Search for the cell housing the specified text and yield its [x, y] center coordinate. 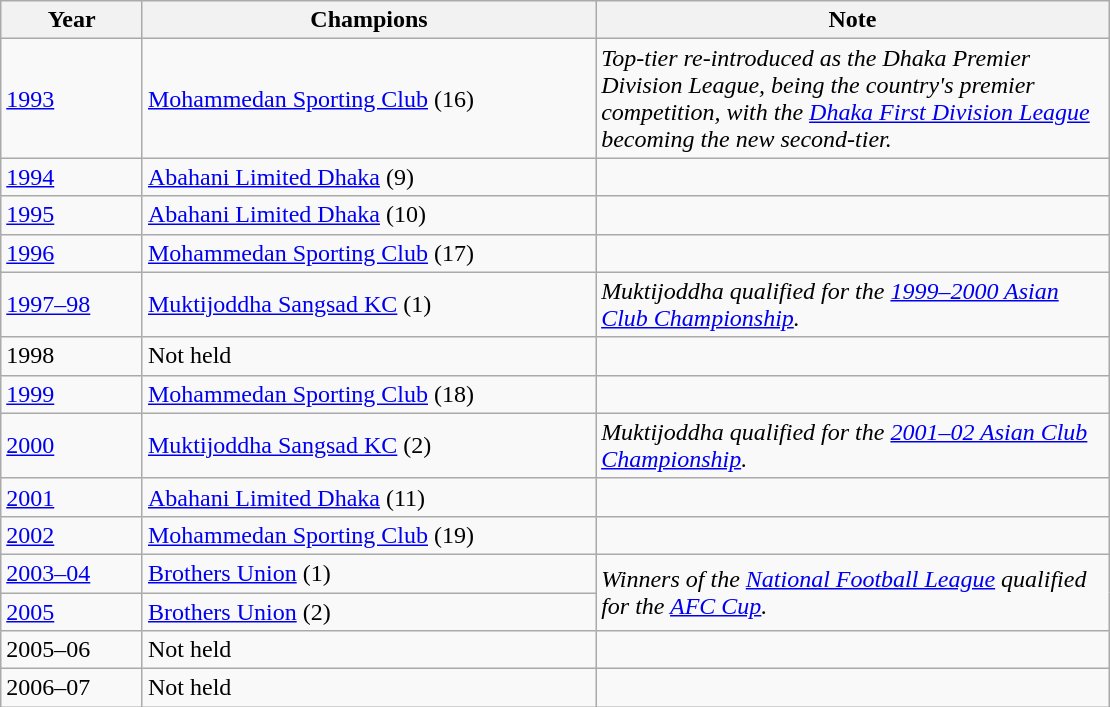
Abahani Limited Dhaka (9) [368, 177]
Mohammedan Sporting Club (18) [368, 394]
1995 [72, 215]
1999 [72, 394]
2001 [72, 497]
Muktijoddha qualified for the 2001–02 Asian Club Championship. [853, 446]
2003–04 [72, 573]
Muktijoddha Sangsad KC (1) [368, 304]
Muktijoddha qualified for the 1999–2000 Asian Club Championship. [853, 304]
2000 [72, 446]
2005–06 [72, 650]
1998 [72, 356]
Muktijoddha Sangsad KC (2) [368, 446]
Brothers Union (2) [368, 611]
Mohammedan Sporting Club (16) [368, 98]
2002 [72, 535]
1994 [72, 177]
Year [72, 20]
1993 [72, 98]
Abahani Limited Dhaka (10) [368, 215]
Abahani Limited Dhaka (11) [368, 497]
1997–98 [72, 304]
1996 [72, 253]
Mohammedan Sporting Club (19) [368, 535]
Brothers Union (1) [368, 573]
2005 [72, 611]
Winners of the National Football League qualified for the AFC Cup. [853, 592]
Note [853, 20]
2006–07 [72, 688]
Champions [368, 20]
Mohammedan Sporting Club (17) [368, 253]
